For the text-containing cell, return its midpoint in [x, y] coordinate format. 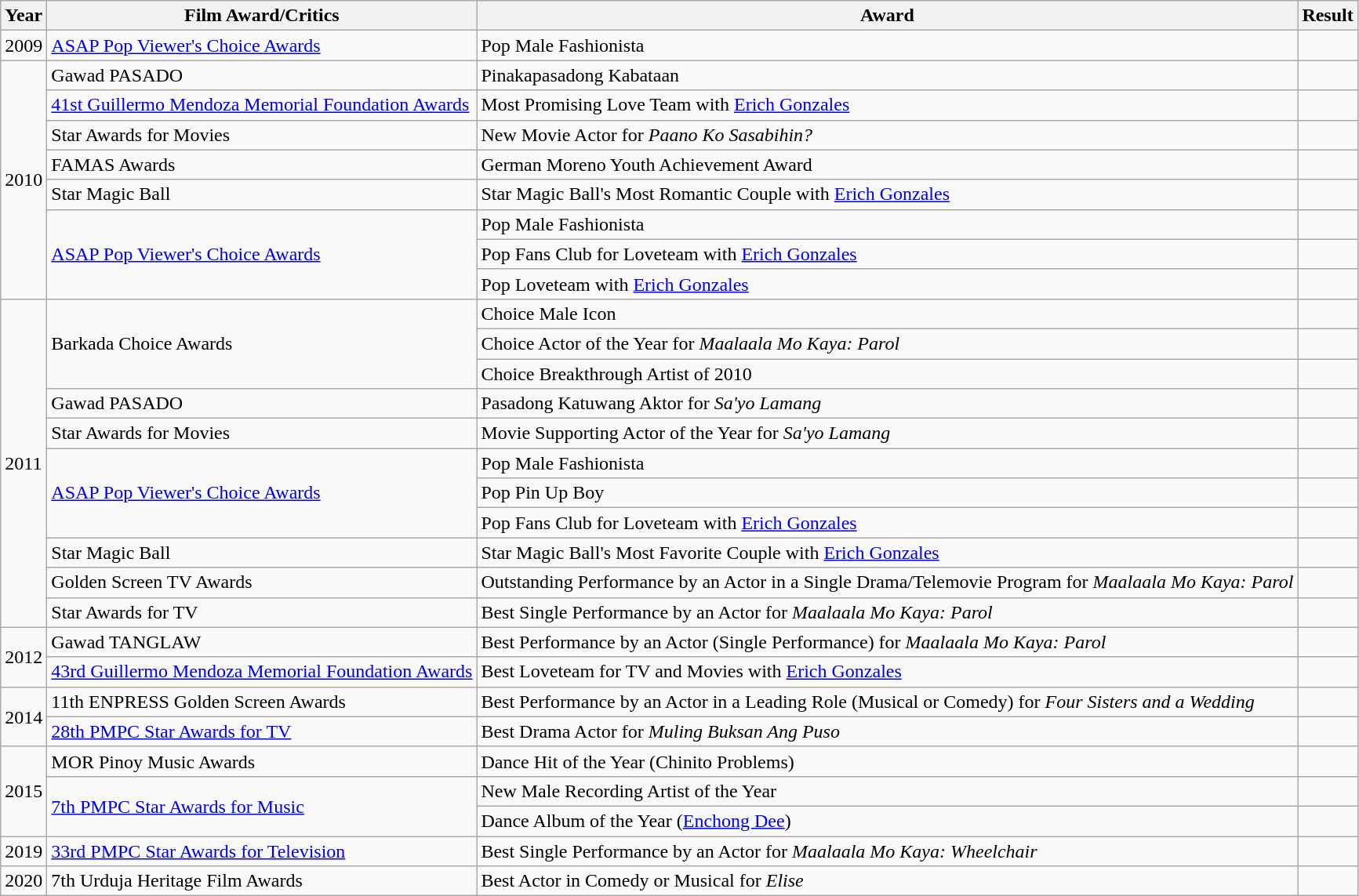
33rd PMPC Star Awards for Television [262, 851]
Golden Screen TV Awards [262, 582]
2019 [24, 851]
Dance Hit of the Year (Chinito Problems) [888, 761]
Choice Breakthrough Artist of 2010 [888, 374]
Most Promising Love Team with Erich Gonzales [888, 105]
FAMAS Awards [262, 165]
Choice Actor of the Year for Maalaala Mo Kaya: Parol [888, 343]
Dance Album of the Year (Enchong Dee) [888, 821]
28th PMPC Star Awards for TV [262, 731]
Pop Loveteam with Erich Gonzales [888, 284]
2009 [24, 45]
Pinakapasadong Kabataan [888, 75]
2015 [24, 791]
41st Guillermo Mendoza Memorial Foundation Awards [262, 105]
Movie Supporting Actor of the Year for Sa'yo Lamang [888, 433]
Gawad TANGLAW [262, 642]
2011 [24, 463]
German Moreno Youth Achievement Award [888, 165]
New Male Recording Artist of the Year [888, 791]
11th ENPRESS Golden Screen Awards [262, 702]
7th Urduja Heritage Film Awards [262, 881]
Star Awards for TV [262, 612]
Best Actor in Comedy or Musical for Elise [888, 881]
Best Single Performance by an Actor for Maalaala Mo Kaya: Parol [888, 612]
New Movie Actor for Paano Ko Sasabihin? [888, 135]
Star Magic Ball's Most Romantic Couple with Erich Gonzales [888, 194]
2020 [24, 881]
Choice Male Icon [888, 314]
MOR Pinoy Music Awards [262, 761]
Pasadong Katuwang Aktor for Sa'yo Lamang [888, 404]
Film Award/Critics [262, 16]
Best Performance by an Actor in a Leading Role (Musical or Comedy) for Four Sisters and a Wedding [888, 702]
Outstanding Performance by an Actor in a Single Drama/Telemovie Program for Maalaala Mo Kaya: Parol [888, 582]
Award [888, 16]
Best Drama Actor for Muling Buksan Ang Puso [888, 731]
Best Loveteam for TV and Movies with Erich Gonzales [888, 672]
Barkada Choice Awards [262, 343]
Star Magic Ball's Most Favorite Couple with Erich Gonzales [888, 553]
Best Single Performance by an Actor for Maalaala Mo Kaya: Wheelchair [888, 851]
Result [1328, 16]
2010 [24, 180]
2014 [24, 716]
Pop Pin Up Boy [888, 493]
Best Performance by an Actor (Single Performance) for Maalaala Mo Kaya: Parol [888, 642]
43rd Guillermo Mendoza Memorial Foundation Awards [262, 672]
7th PMPC Star Awards for Music [262, 806]
2012 [24, 657]
Year [24, 16]
